Capture the cell that displays the provided text and extract its (X, Y) central coordinate. 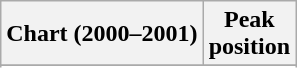
Chart (2000–2001) (102, 34)
Peakposition (249, 34)
